Return (x, y) of the center of cell containing provided text 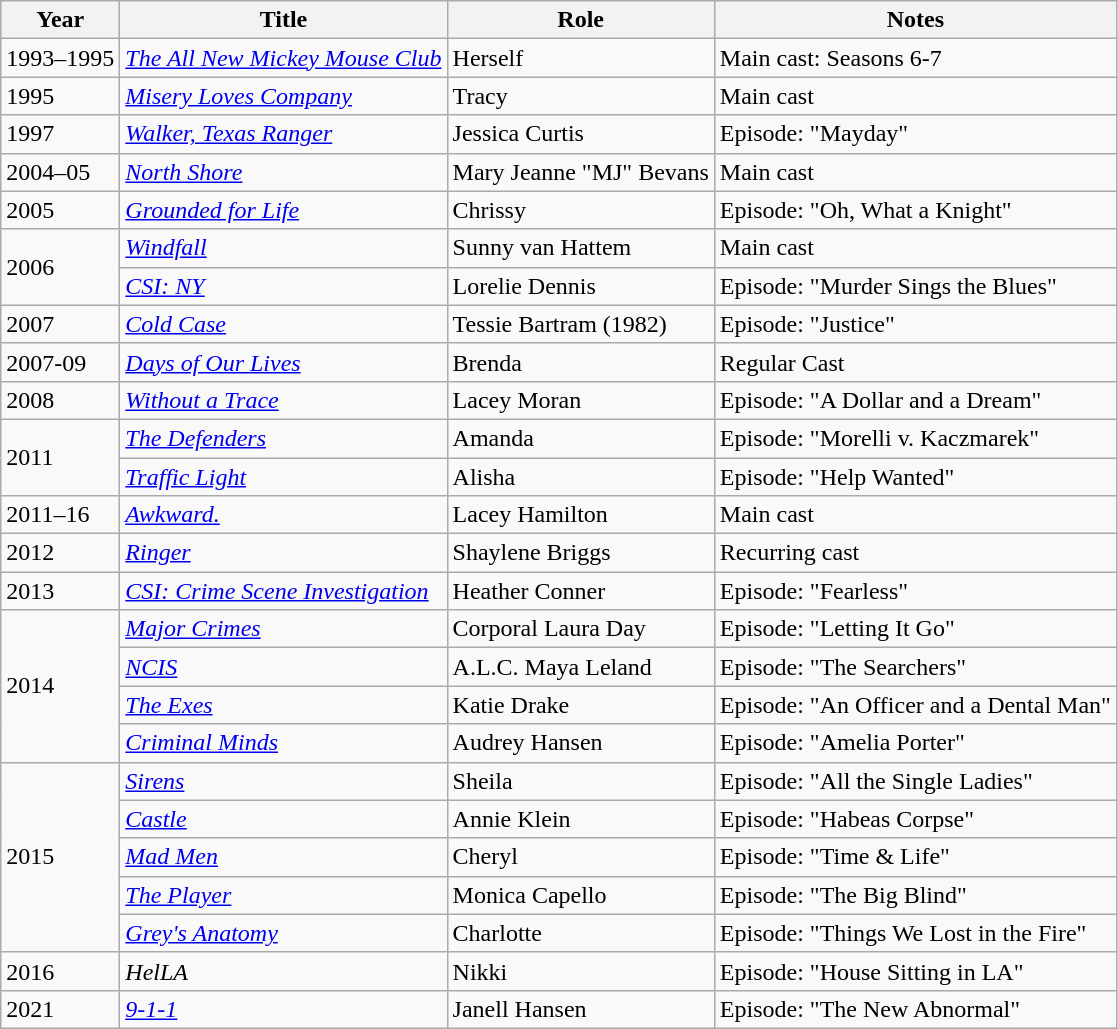
Episode: "The Big Blind" (915, 895)
2011–16 (60, 515)
Episode: "Morelli v. Kaczmarek" (915, 438)
Episode: "Mayday" (915, 134)
Grey's Anatomy (284, 933)
Annie Klein (580, 819)
North Shore (284, 172)
Criminal Minds (284, 743)
Role (580, 20)
Janell Hansen (580, 1009)
Episode: "Habeas Corpse" (915, 819)
Lacey Moran (580, 400)
Awkward. (284, 515)
Recurring cast (915, 553)
The Player (284, 895)
Title (284, 20)
Lorelie Dennis (580, 286)
Alisha (580, 477)
2007 (60, 324)
Episode: "Help Wanted" (915, 477)
Sheila (580, 781)
Without a Trace (284, 400)
Episode: "Fearless" (915, 591)
Herself (580, 58)
CSI: NY (284, 286)
2004–05 (60, 172)
Mary Jeanne "MJ" Bevans (580, 172)
CSI: Crime Scene Investigation (284, 591)
2011 (60, 457)
Misery Loves Company (284, 96)
The Defenders (284, 438)
2006 (60, 267)
Episode: "Letting It Go" (915, 629)
9-1-1 (284, 1009)
Corporal Laura Day (580, 629)
Episode: "A Dollar and a Dream" (915, 400)
Jessica Curtis (580, 134)
Major Crimes (284, 629)
Audrey Hansen (580, 743)
Castle (284, 819)
Episode: "Time & Life" (915, 857)
1997 (60, 134)
Episode: "The New Abnormal" (915, 1009)
2012 (60, 553)
Lacey Hamilton (580, 515)
Walker, Texas Ranger (284, 134)
2008 (60, 400)
2014 (60, 686)
HelLA (284, 971)
2013 (60, 591)
Year (60, 20)
Chrissy (580, 210)
Main cast: Seasons 6-7 (915, 58)
Nikki (580, 971)
Traffic Light (284, 477)
The Exes (284, 705)
2016 (60, 971)
NCIS (284, 667)
Grounded for Life (284, 210)
Katie Drake (580, 705)
1995 (60, 96)
The All New Mickey Mouse Club (284, 58)
Cheryl (580, 857)
Charlotte (580, 933)
Tessie Bartram (1982) (580, 324)
1993–1995 (60, 58)
Episode: "Oh, What a Knight" (915, 210)
Episode: "All the Single Ladies" (915, 781)
Mad Men (284, 857)
2015 (60, 857)
Amanda (580, 438)
2005 (60, 210)
Brenda (580, 362)
Ringer (284, 553)
2021 (60, 1009)
Episode: "An Officer and a Dental Man" (915, 705)
Regular Cast (915, 362)
Monica Capello (580, 895)
Windfall (284, 248)
Cold Case (284, 324)
Episode: "Justice" (915, 324)
Episode: "The Searchers" (915, 667)
Episode: "Murder Sings the Blues" (915, 286)
Tracy (580, 96)
Notes (915, 20)
Episode: "House Sitting in LA" (915, 971)
Heather Conner (580, 591)
A.L.C. Maya Leland (580, 667)
Episode: "Amelia Porter" (915, 743)
Days of Our Lives (284, 362)
Episode: "Things We Lost in the Fire" (915, 933)
Sirens (284, 781)
Shaylene Briggs (580, 553)
Sunny van Hattem (580, 248)
2007-09 (60, 362)
